Identify which cell holds the provided text, then report its (X, Y) central coordinate. 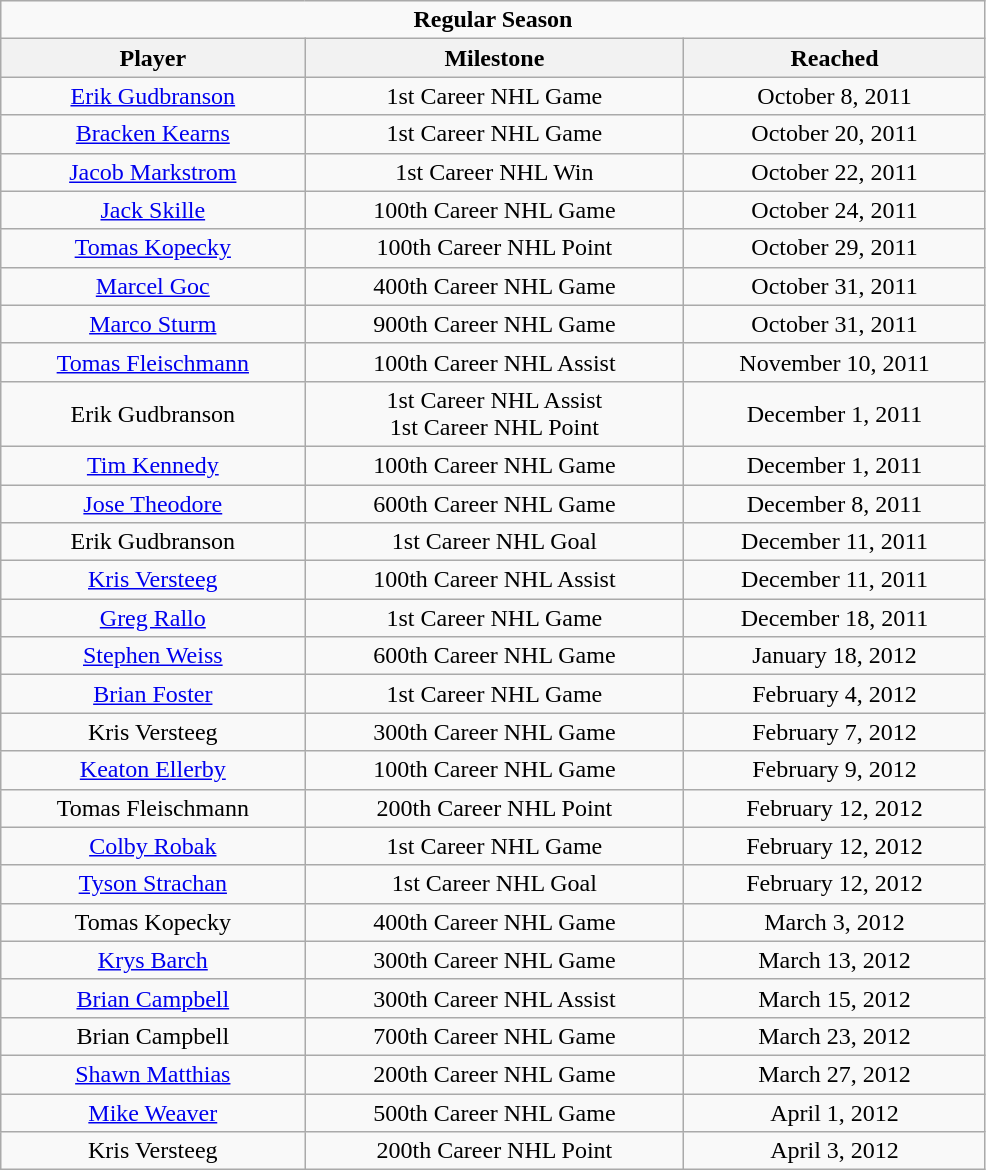
Brian Foster (153, 694)
Marco Sturm (153, 324)
900th Career NHL Game (494, 324)
October 24, 2011 (834, 210)
March 23, 2012 (834, 1036)
700th Career NHL Game (494, 1036)
1st Career NHL Win (494, 172)
500th Career NHL Game (494, 1113)
Jacob Markstrom (153, 172)
Greg Rallo (153, 618)
100th Career NHL Point (494, 248)
October 29, 2011 (834, 248)
Krys Barch (153, 960)
Tim Kennedy (153, 465)
November 10, 2011 (834, 362)
Bracken Kearns (153, 134)
April 1, 2012 (834, 1113)
December 8, 2011 (834, 503)
Player (153, 58)
Regular Season (493, 20)
Keaton Ellerby (153, 770)
Marcel Goc (153, 286)
February 9, 2012 (834, 770)
Jack Skille (153, 210)
March 27, 2012 (834, 1074)
February 4, 2012 (834, 694)
October 20, 2011 (834, 134)
December 18, 2011 (834, 618)
Mike Weaver (153, 1113)
1st Career NHL Assist1st Career NHL Point (494, 414)
300th Career NHL Assist (494, 998)
Colby Robak (153, 846)
April 3, 2012 (834, 1151)
Jose Theodore (153, 503)
Tyson Strachan (153, 884)
Shawn Matthias (153, 1074)
October 22, 2011 (834, 172)
Reached (834, 58)
Milestone (494, 58)
Stephen Weiss (153, 656)
October 8, 2011 (834, 96)
February 7, 2012 (834, 732)
200th Career NHL Game (494, 1074)
March 15, 2012 (834, 998)
March 3, 2012 (834, 922)
January 18, 2012 (834, 656)
March 13, 2012 (834, 960)
